Capture the cell that displays the provided text and extract its [x, y] central coordinate. 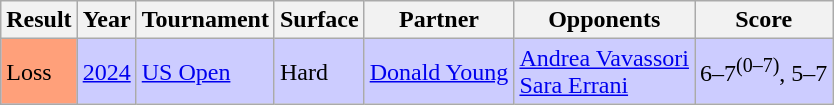
Donald Young [439, 72]
Opponents [604, 20]
Andrea Vavassori Sara Errani [604, 72]
Partner [439, 20]
Surface [319, 20]
Year [106, 20]
Score [763, 20]
6–7(0–7), 5–7 [763, 72]
Hard [319, 72]
2024 [106, 72]
Loss [39, 72]
US Open [205, 72]
Result [39, 20]
Tournament [205, 20]
